From the cell containing the given text, extract its center point as (x, y) coordinate. 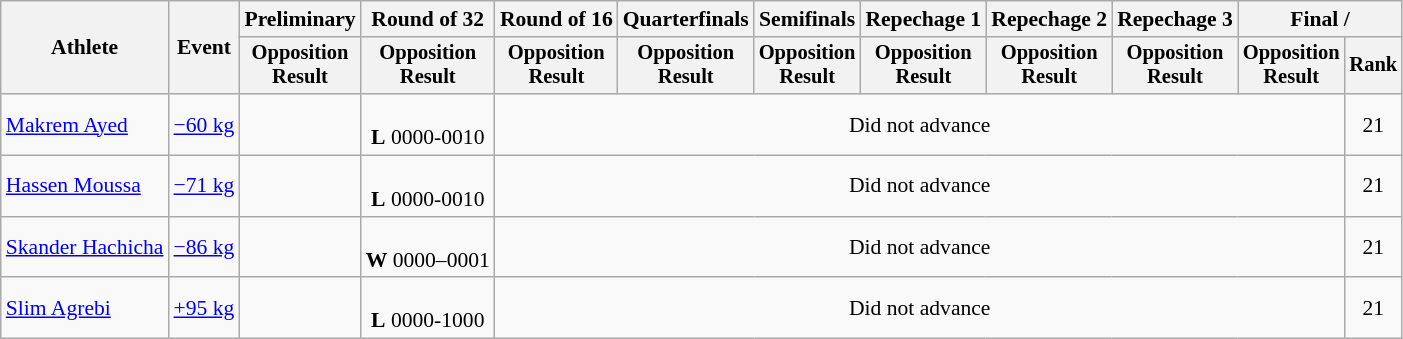
Slim Agrebi (85, 308)
Repechage 2 (1049, 19)
L 0000-1000 (428, 308)
Round of 16 (556, 19)
Athlete (85, 48)
W 0000–0001 (428, 248)
−71 kg (204, 186)
−60 kg (204, 124)
Skander Hachicha (85, 248)
Event (204, 48)
Round of 32 (428, 19)
−86 kg (204, 248)
Final / (1320, 19)
Makrem Ayed (85, 124)
+95 kg (204, 308)
Preliminary (300, 19)
Repechage 1 (923, 19)
Rank (1373, 66)
Quarterfinals (686, 19)
Hassen Moussa (85, 186)
Semifinals (808, 19)
Repechage 3 (1175, 19)
